Determine the [X, Y] coordinate at the center of the cell enclosing the given text.  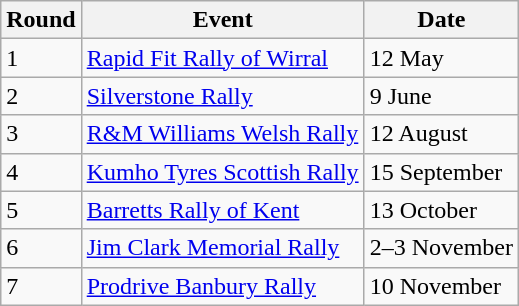
7 [41, 286]
3 [41, 134]
Event [222, 20]
5 [41, 210]
R&M Williams Welsh Rally [222, 134]
6 [41, 248]
12 May [441, 58]
Date [441, 20]
12 August [441, 134]
10 November [441, 286]
Barretts Rally of Kent [222, 210]
Rapid Fit Rally of Wirral [222, 58]
9 June [441, 96]
Jim Clark Memorial Rally [222, 248]
4 [41, 172]
Silverstone Rally [222, 96]
2–3 November [441, 248]
Prodrive Banbury Rally [222, 286]
Round [41, 20]
2 [41, 96]
13 October [441, 210]
Kumho Tyres Scottish Rally [222, 172]
1 [41, 58]
15 September [441, 172]
